Pinpoint the cell where the given text exists, returning its (X, Y) midpoint coordinate. 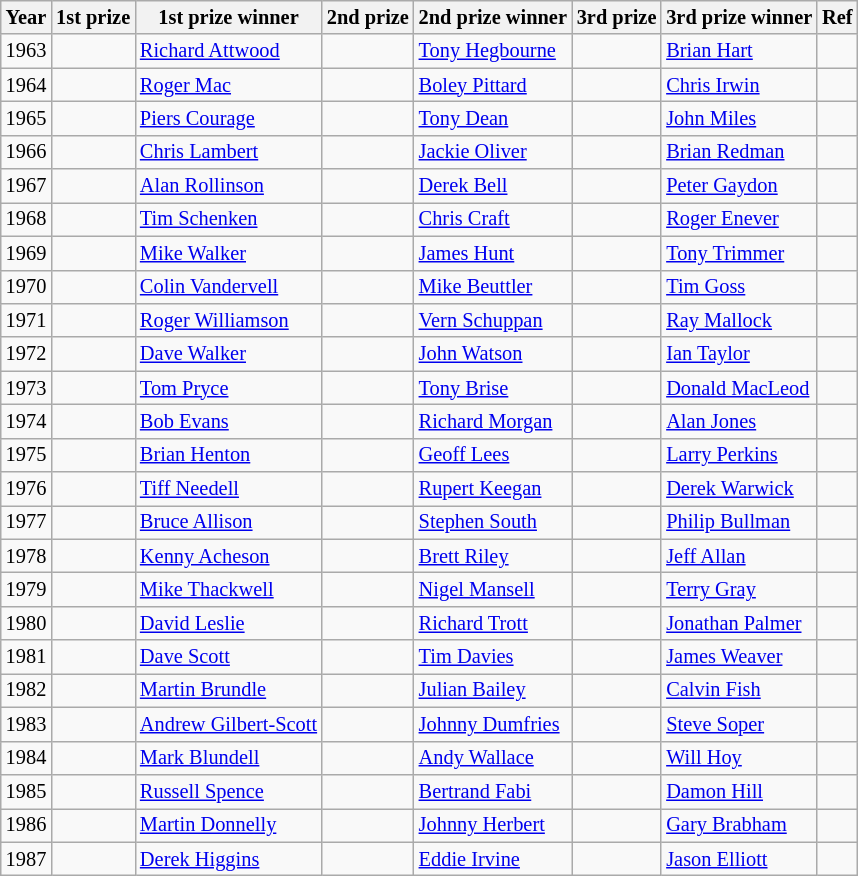
Colin Vandervell (228, 287)
Eddie Irvine (493, 859)
Russell Spence (228, 791)
Jeff Allan (739, 556)
3rd prize (617, 17)
Brian Redman (739, 152)
Tony Dean (493, 118)
1966 (26, 152)
1st prize winner (228, 17)
Tony Brise (493, 388)
1977 (26, 522)
Tony Hegbourne (493, 51)
1986 (26, 825)
Tom Pryce (228, 388)
Larry Perkins (739, 455)
Kenny Acheson (228, 556)
Peter Gaydon (739, 186)
Richard Morgan (493, 421)
Brian Hart (739, 51)
Donald MacLeod (739, 388)
Ian Taylor (739, 354)
Johnny Herbert (493, 825)
1965 (26, 118)
Martin Brundle (228, 690)
1976 (26, 489)
1984 (26, 758)
Brett Riley (493, 556)
Bertrand Fabi (493, 791)
Will Hoy (739, 758)
Mike Walker (228, 253)
Terry Gray (739, 589)
Roger Mac (228, 85)
Stephen South (493, 522)
Piers Courage (228, 118)
1979 (26, 589)
Calvin Fish (739, 690)
Mark Blundell (228, 758)
Alan Rollinson (228, 186)
Derek Higgins (228, 859)
1975 (26, 455)
James Weaver (739, 657)
Derek Warwick (739, 489)
Rupert Keegan (493, 489)
Tim Davies (493, 657)
David Leslie (228, 623)
1982 (26, 690)
Ray Mallock (739, 320)
1963 (26, 51)
Mike Thackwell (228, 589)
2nd prize winner (493, 17)
Jason Elliott (739, 859)
Nigel Mansell (493, 589)
1973 (26, 388)
Tim Schenken (228, 219)
1980 (26, 623)
Dave Walker (228, 354)
Mike Beuttler (493, 287)
1972 (26, 354)
Roger Enever (739, 219)
1974 (26, 421)
Chris Craft (493, 219)
Chris Irwin (739, 85)
1971 (26, 320)
1967 (26, 186)
Boley Pittard (493, 85)
1968 (26, 219)
Philip Bullman (739, 522)
1987 (26, 859)
Vern Schuppan (493, 320)
Year (26, 17)
Andy Wallace (493, 758)
Brian Henton (228, 455)
2nd prize (368, 17)
1st prize (93, 17)
Damon Hill (739, 791)
Julian Bailey (493, 690)
1964 (26, 85)
Gary Brabham (739, 825)
Derek Bell (493, 186)
John Watson (493, 354)
1969 (26, 253)
3rd prize winner (739, 17)
Martin Donnelly (228, 825)
Roger Williamson (228, 320)
Steve Soper (739, 724)
Richard Attwood (228, 51)
Andrew Gilbert-Scott (228, 724)
James Hunt (493, 253)
Jonathan Palmer (739, 623)
Johnny Dumfries (493, 724)
Jackie Oliver (493, 152)
Tiff Needell (228, 489)
1981 (26, 657)
Chris Lambert (228, 152)
1978 (26, 556)
Richard Trott (493, 623)
1983 (26, 724)
Geoff Lees (493, 455)
Bruce Allison (228, 522)
Tony Trimmer (739, 253)
Bob Evans (228, 421)
Ref (837, 17)
1985 (26, 791)
1970 (26, 287)
John Miles (739, 118)
Alan Jones (739, 421)
Dave Scott (228, 657)
Tim Goss (739, 287)
